Scan for the cell matching the given text and deliver its [x, y] coordinate at center. 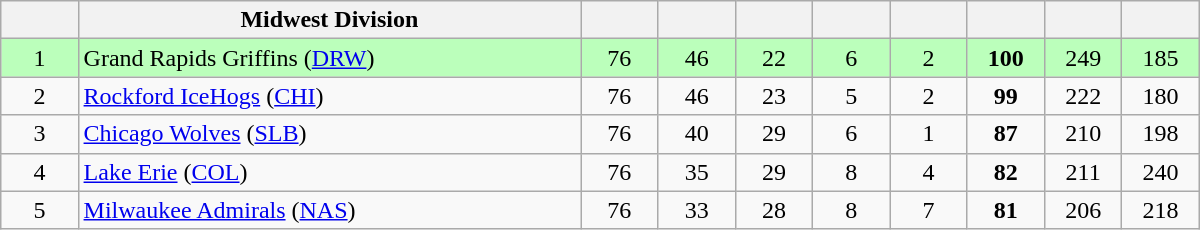
Midwest Division [330, 20]
22 [774, 58]
100 [1006, 58]
7 [928, 210]
222 [1082, 96]
Lake Erie (COL) [330, 172]
23 [774, 96]
210 [1082, 134]
206 [1082, 210]
Milwaukee Admirals (NAS) [330, 210]
Chicago Wolves (SLB) [330, 134]
Rockford IceHogs (CHI) [330, 96]
249 [1082, 58]
Grand Rapids Griffins (DRW) [330, 58]
185 [1160, 58]
28 [774, 210]
240 [1160, 172]
180 [1160, 96]
40 [696, 134]
33 [696, 210]
198 [1160, 134]
211 [1082, 172]
82 [1006, 172]
218 [1160, 210]
81 [1006, 210]
99 [1006, 96]
87 [1006, 134]
3 [40, 134]
35 [696, 172]
